Pinpoint the cell where the given text exists, returning its [X, Y] midpoint coordinate. 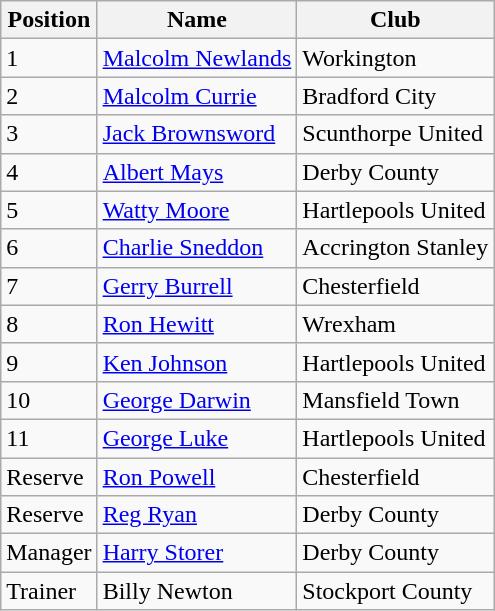
2 [49, 96]
9 [49, 362]
4 [49, 172]
10 [49, 400]
Ron Hewitt [197, 324]
8 [49, 324]
Trainer [49, 591]
11 [49, 438]
George Darwin [197, 400]
Jack Brownsword [197, 134]
George Luke [197, 438]
Position [49, 20]
Watty Moore [197, 210]
7 [49, 286]
Malcolm Newlands [197, 58]
Charlie Sneddon [197, 248]
Malcolm Currie [197, 96]
Reg Ryan [197, 515]
Albert Mays [197, 172]
Ken Johnson [197, 362]
Accrington Stanley [396, 248]
Gerry Burrell [197, 286]
3 [49, 134]
Scunthorpe United [396, 134]
6 [49, 248]
Ron Powell [197, 477]
Manager [49, 553]
Workington [396, 58]
5 [49, 210]
Stockport County [396, 591]
Club [396, 20]
1 [49, 58]
Name [197, 20]
Bradford City [396, 96]
Harry Storer [197, 553]
Mansfield Town [396, 400]
Billy Newton [197, 591]
Wrexham [396, 324]
